Provide the (x, y) coordinate of the cell's center where the given text is located.  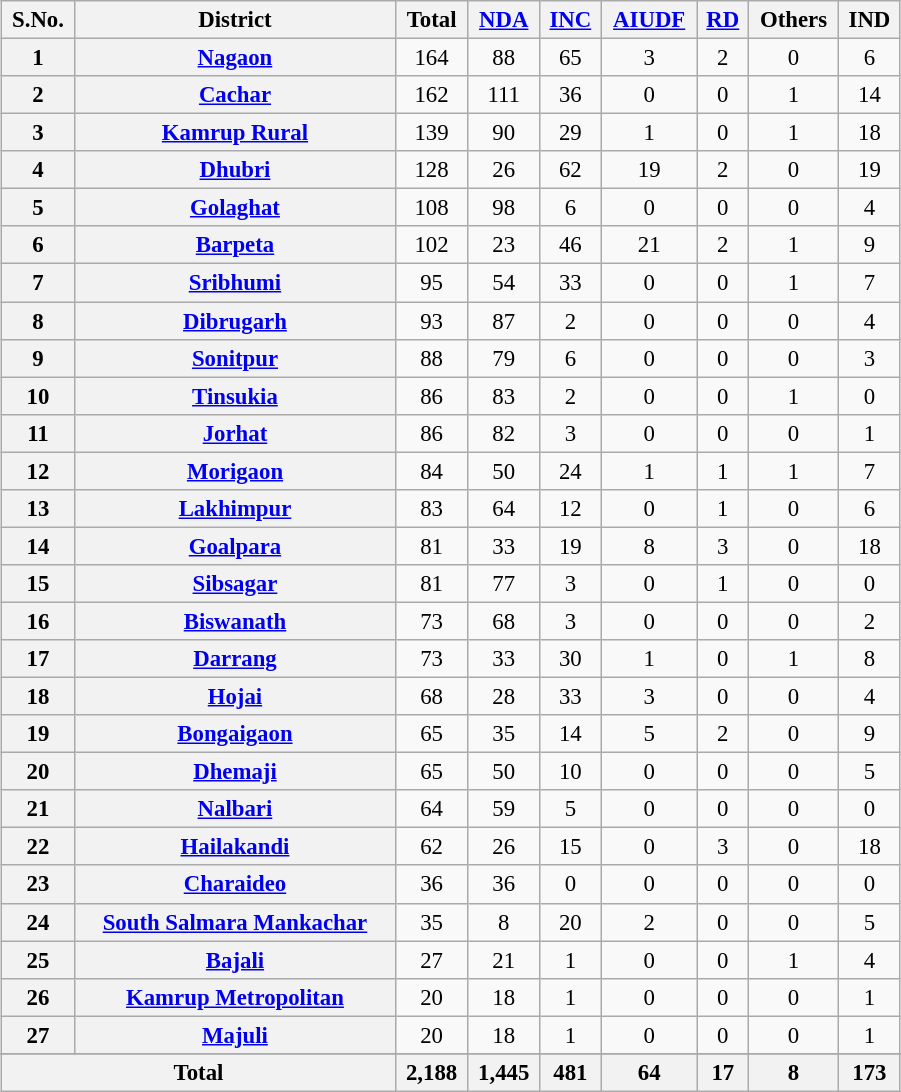
Hailakandi (234, 847)
90 (504, 133)
87 (504, 321)
Golaghat (234, 208)
Kamrup Rural (234, 133)
IND (870, 20)
Morigaon (234, 471)
2,188 (431, 1072)
Dhemaji (234, 772)
Cachar (234, 95)
Sibsagar (234, 584)
District (234, 20)
28 (504, 696)
13 (38, 508)
108 (431, 208)
139 (431, 133)
11 (38, 433)
S.No. (38, 20)
59 (504, 809)
Nalbari (234, 809)
77 (504, 584)
Darrang (234, 659)
93 (431, 321)
Dibrugarh (234, 321)
Jorhat (234, 433)
Nagaon (234, 57)
NDA (504, 20)
Others (794, 20)
128 (431, 170)
Sonitpur (234, 358)
16 (38, 621)
98 (504, 208)
25 (38, 960)
1,445 (504, 1072)
481 (570, 1072)
Sribhumi (234, 283)
162 (431, 95)
111 (504, 95)
AIUDF (650, 20)
Tinsukia (234, 396)
54 (504, 283)
22 (38, 847)
Kamrup Metropolitan (234, 997)
82 (504, 433)
Charaideo (234, 884)
Lakhimpur (234, 508)
Barpeta (234, 245)
Bajali (234, 960)
RD (722, 20)
Hojai (234, 696)
173 (870, 1072)
Dhubri (234, 170)
46 (570, 245)
Goalpara (234, 546)
Bongaigaon (234, 734)
29 (570, 133)
South Salmara Mankachar (234, 922)
Biswanath (234, 621)
95 (431, 283)
164 (431, 57)
30 (570, 659)
79 (504, 358)
INC (570, 20)
102 (431, 245)
84 (431, 471)
Majuli (234, 1035)
